From the cell containing the given text, extract its center point as (X, Y) coordinate. 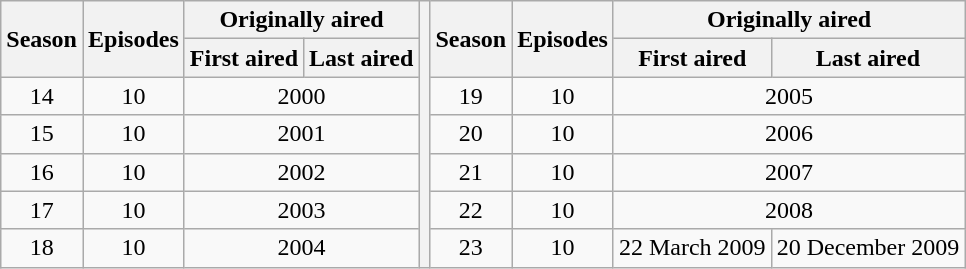
2000 (302, 96)
22 (471, 210)
2002 (302, 172)
14 (42, 96)
2004 (302, 248)
16 (42, 172)
21 (471, 172)
18 (42, 248)
20 (471, 134)
22 March 2009 (692, 248)
15 (42, 134)
20 December 2009 (868, 248)
17 (42, 210)
2006 (788, 134)
2003 (302, 210)
2001 (302, 134)
23 (471, 248)
19 (471, 96)
2005 (788, 96)
2008 (788, 210)
2007 (788, 172)
